Identify which cell holds the provided text, then report its [X, Y] central coordinate. 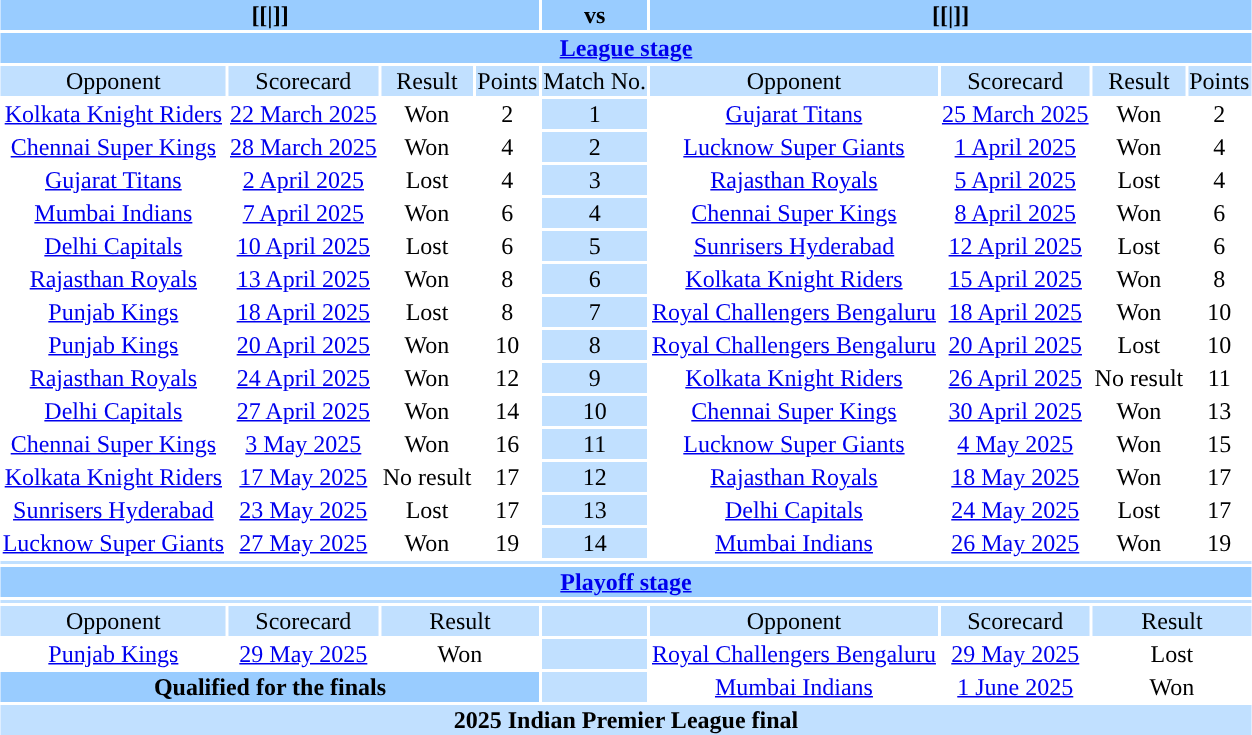
4 May 2025 [1015, 444]
16 [508, 444]
5 April 2025 [1015, 180]
8 April 2025 [1015, 213]
18 May 2025 [1015, 477]
27 May 2025 [303, 543]
2 April 2025 [303, 180]
1 June 2025 [1015, 687]
League stage [626, 48]
25 March 2025 [1015, 114]
24 May 2025 [1015, 510]
24 April 2025 [303, 378]
26 May 2025 [1015, 543]
1 April 2025 [1015, 147]
7 April 2025 [303, 213]
22 March 2025 [303, 114]
17 May 2025 [303, 477]
vs [595, 15]
10 April 2025 [303, 246]
23 May 2025 [303, 510]
1 [595, 114]
Playoff stage [626, 582]
12 April 2025 [1015, 246]
Match No. [595, 81]
5 [595, 246]
3 [595, 180]
2025 Indian Premier League final [626, 720]
7 [595, 312]
28 March 2025 [303, 147]
27 April 2025 [303, 411]
15 [1220, 444]
3 May 2025 [303, 444]
30 April 2025 [1015, 411]
Qualified for the finals [270, 687]
15 April 2025 [1015, 279]
26 April 2025 [1015, 378]
13 April 2025 [303, 279]
9 [595, 378]
